Find where the given text appears and provide that cell's center as (x, y) coordinate. 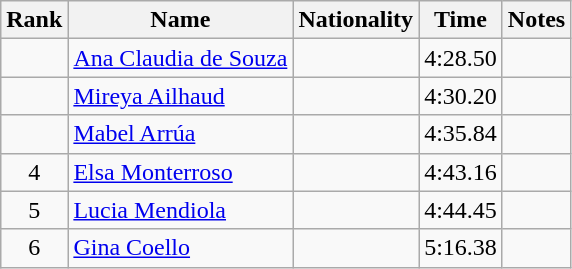
4:44.45 (461, 210)
Time (461, 20)
Ana Claudia de Souza (180, 58)
4:28.50 (461, 58)
Elsa Monterroso (180, 172)
4:43.16 (461, 172)
Mabel Arrúa (180, 134)
5 (34, 210)
4:35.84 (461, 134)
4:30.20 (461, 96)
Rank (34, 20)
Notes (536, 20)
Gina Coello (180, 248)
5:16.38 (461, 248)
4 (34, 172)
Name (180, 20)
6 (34, 248)
Lucia Mendiola (180, 210)
Mireya Ailhaud (180, 96)
Nationality (356, 20)
